Capture the cell that displays the provided text and extract its [x, y] central coordinate. 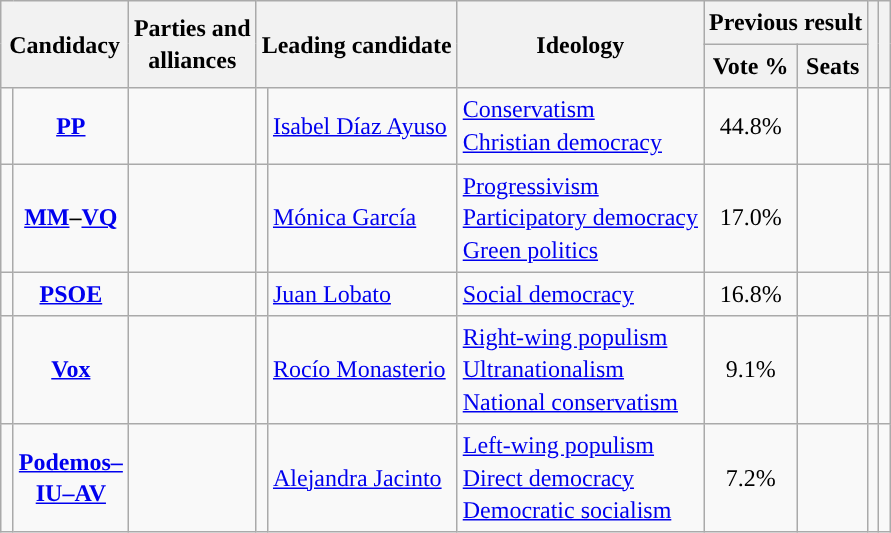
Vox [70, 369]
17.0% [751, 218]
Social democracy [580, 294]
Isabel Díaz Ayuso [362, 126]
Vote % [751, 66]
Parties andalliances [192, 44]
Left-wing populismDirect democracyDemocratic socialism [580, 477]
Leading candidate [356, 44]
Previous result [786, 22]
Seats [833, 66]
16.8% [751, 294]
7.2% [751, 477]
Candidacy [65, 44]
Alejandra Jacinto [362, 477]
Rocío Monasterio [362, 369]
PP [70, 126]
ProgressivismParticipatory democracyGreen politics [580, 218]
Juan Lobato [362, 294]
ConservatismChristian democracy [580, 126]
Mónica García [362, 218]
44.8% [751, 126]
Podemos–IU–AV [70, 477]
9.1% [751, 369]
Right-wing populismUltranationalismNational conservatism [580, 369]
PSOE [70, 294]
Ideology [580, 44]
MM–VQ [70, 218]
